Provide the [x, y] coordinate of the cell's center where the given text is located.  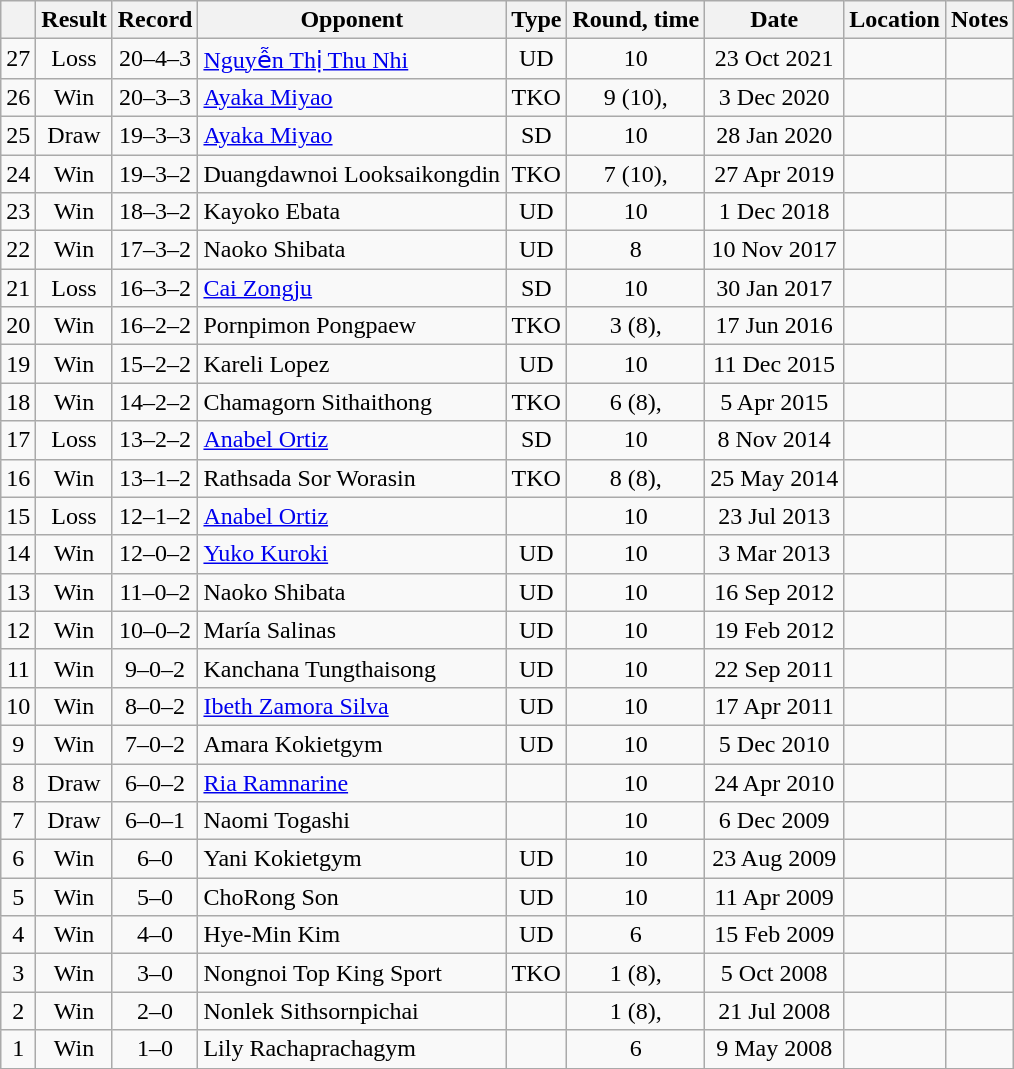
26 [18, 97]
Rathsada Sor Worasin [352, 478]
9 [18, 744]
20–4–3 [155, 59]
Opponent [352, 20]
20–3–3 [155, 97]
7 (10), [636, 173]
16–2–2 [155, 326]
25 [18, 135]
1 Dec 2018 [774, 212]
11 Apr 2009 [774, 897]
6–0 [155, 859]
16 Sep 2012 [774, 592]
28 Jan 2020 [774, 135]
Nonlek Sithsornpichai [352, 1011]
Lily Rachaprachagym [352, 1049]
5–0 [155, 897]
Ria Ramnarine [352, 783]
13–2–2 [155, 440]
15–2–2 [155, 364]
12–1–2 [155, 516]
27 [18, 59]
23 Jul 2013 [774, 516]
15 [18, 516]
Nongnoi Top King Sport [352, 973]
22 Sep 2011 [774, 668]
Yani Kokietgym [352, 859]
Kanchana Tungthaisong [352, 668]
23 Oct 2021 [774, 59]
15 Feb 2009 [774, 935]
Kareli Lopez [352, 364]
16–3–2 [155, 288]
8–0–2 [155, 706]
3 [18, 973]
María Salinas [352, 630]
19 Feb 2012 [774, 630]
23 Aug 2009 [774, 859]
14–2–2 [155, 402]
18–3–2 [155, 212]
3 Dec 2020 [774, 97]
14 [18, 554]
8 Nov 2014 [774, 440]
3 Mar 2013 [774, 554]
1–0 [155, 1049]
10 Nov 2017 [774, 250]
18 [18, 402]
19–3–2 [155, 173]
Duangdawnoi Looksaikongdin [352, 173]
Amara Kokietgym [352, 744]
10–0–2 [155, 630]
5 Dec 2010 [774, 744]
22 [18, 250]
20 [18, 326]
5 Apr 2015 [774, 402]
Cai Zongju [352, 288]
9–0–2 [155, 668]
4 [18, 935]
11 Dec 2015 [774, 364]
Round, time [636, 20]
5 [18, 897]
9 May 2008 [774, 1049]
11 [18, 668]
27 Apr 2019 [774, 173]
21 Jul 2008 [774, 1011]
6–0–1 [155, 821]
4–0 [155, 935]
Kayoko Ebata [352, 212]
Nguyễn Thị Thu Nhi [352, 59]
Naomi Togashi [352, 821]
2 [18, 1011]
3 (8), [636, 326]
24 Apr 2010 [774, 783]
Chamagorn Sithaithong [352, 402]
16 [18, 478]
5 Oct 2008 [774, 973]
2–0 [155, 1011]
Location [895, 20]
17 [18, 440]
19 [18, 364]
13–1–2 [155, 478]
7–0–2 [155, 744]
Hye-Min Kim [352, 935]
12 [18, 630]
Date [774, 20]
6 Dec 2009 [774, 821]
Pornpimon Pongpaew [352, 326]
Ibeth Zamora Silva [352, 706]
24 [18, 173]
Result [74, 20]
12–0–2 [155, 554]
25 May 2014 [774, 478]
13 [18, 592]
Notes [979, 20]
30 Jan 2017 [774, 288]
17 Jun 2016 [774, 326]
6–0–2 [155, 783]
Record [155, 20]
1 [18, 1049]
21 [18, 288]
17–3–2 [155, 250]
ChoRong Son [352, 897]
17 Apr 2011 [774, 706]
19–3–3 [155, 135]
Yuko Kuroki [352, 554]
7 [18, 821]
Type [536, 20]
6 (8), [636, 402]
11–0–2 [155, 592]
23 [18, 212]
9 (10), [636, 97]
8 (8), [636, 478]
3–0 [155, 973]
